Scan for the cell matching the given text and deliver its [X, Y] coordinate at center. 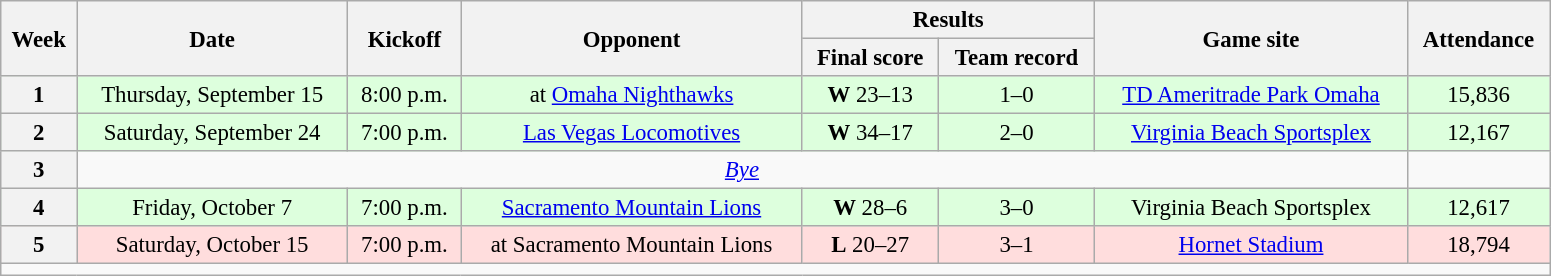
Thursday, September 15 [212, 95]
Game site [1252, 38]
Saturday, September 24 [212, 133]
15,836 [1478, 95]
1 [39, 95]
Sacramento Mountain Lions [632, 208]
5 [39, 245]
12,167 [1478, 133]
2–0 [1016, 133]
TD Ameritrade Park Omaha [1252, 95]
12,617 [1478, 208]
3–1 [1016, 245]
Las Vegas Locomotives [632, 133]
Friday, October 7 [212, 208]
4 [39, 208]
Opponent [632, 38]
Bye [742, 170]
Kickoff [404, 38]
Hornet Stadium [1252, 245]
Saturday, October 15 [212, 245]
3–0 [1016, 208]
at Omaha Nighthawks [632, 95]
1–0 [1016, 95]
W 23–13 [870, 95]
L 20–27 [870, 245]
2 [39, 133]
Week [39, 38]
W 28–6 [870, 208]
Attendance [1478, 38]
Team record [1016, 58]
3 [39, 170]
18,794 [1478, 245]
Final score [870, 58]
Results [948, 20]
8:00 p.m. [404, 95]
W 34–17 [870, 133]
at Sacramento Mountain Lions [632, 245]
Date [212, 38]
